Find where the given text appears and provide that cell's center as (x, y) coordinate. 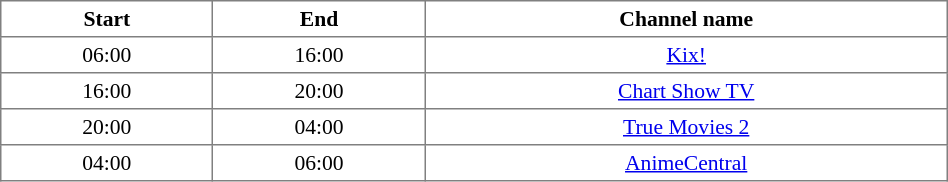
Kix! (686, 55)
AnimeCentral (686, 163)
True Movies 2 (686, 127)
Start (107, 19)
Chart Show TV (686, 91)
Channel name (686, 19)
End (319, 19)
